Capture the cell that displays the provided text and extract its [X, Y] central coordinate. 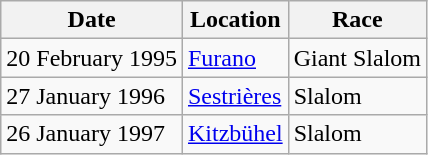
27 January 1996 [92, 96]
Date [92, 20]
Furano [235, 58]
26 January 1997 [92, 134]
Giant Slalom [357, 58]
Sestrières [235, 96]
Kitzbühel [235, 134]
20 February 1995 [92, 58]
Race [357, 20]
Location [235, 20]
